Find where the given text appears and provide that cell's center as [X, Y] coordinate. 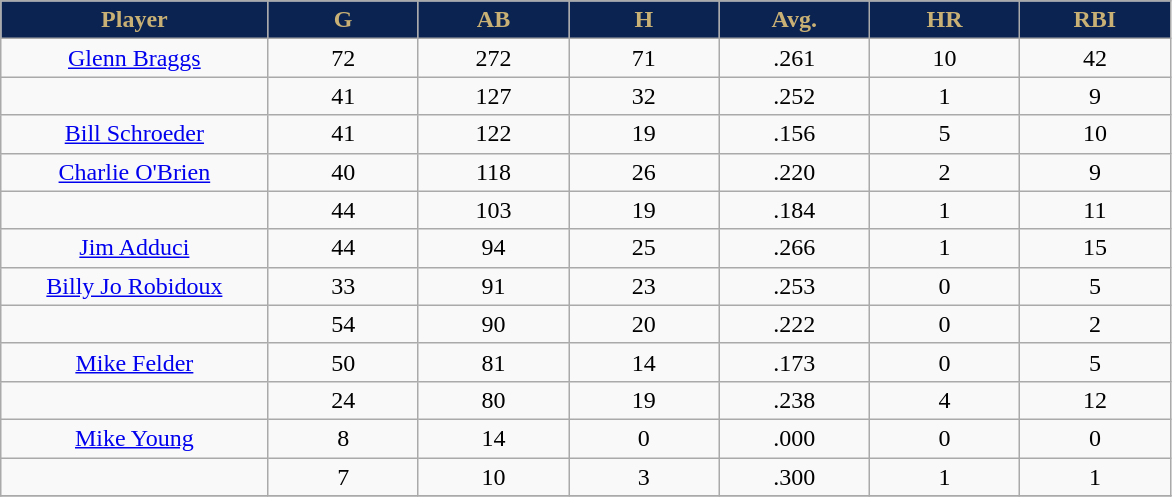
272 [493, 58]
94 [493, 248]
AB [493, 20]
Mike Felder [134, 362]
Mike Young [134, 438]
G [343, 20]
25 [644, 248]
RBI [1095, 20]
42 [1095, 58]
Glenn Braggs [134, 58]
90 [493, 324]
122 [493, 134]
40 [343, 172]
118 [493, 172]
24 [343, 400]
7 [343, 477]
Charlie O'Brien [134, 172]
.300 [794, 477]
80 [493, 400]
.253 [794, 286]
Player [134, 20]
23 [644, 286]
.156 [794, 134]
.252 [794, 96]
103 [493, 210]
72 [343, 58]
Avg. [794, 20]
H [644, 20]
.000 [794, 438]
3 [644, 477]
26 [644, 172]
.261 [794, 58]
32 [644, 96]
Jim Adduci [134, 248]
50 [343, 362]
.220 [794, 172]
54 [343, 324]
91 [493, 286]
.184 [794, 210]
.173 [794, 362]
Billy Jo Robidoux [134, 286]
HR [944, 20]
4 [944, 400]
8 [343, 438]
.222 [794, 324]
33 [343, 286]
.238 [794, 400]
127 [493, 96]
20 [644, 324]
71 [644, 58]
Bill Schroeder [134, 134]
11 [1095, 210]
81 [493, 362]
.266 [794, 248]
15 [1095, 248]
12 [1095, 400]
